Search for the cell housing the specified text and yield its (x, y) center coordinate. 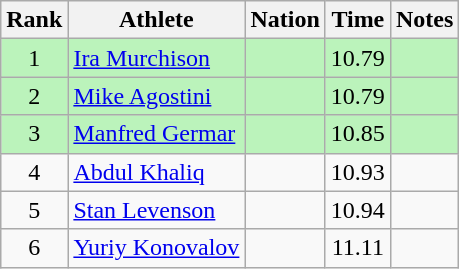
Mike Agostini (156, 96)
Athlete (156, 20)
3 (34, 134)
Stan Levenson (156, 210)
4 (34, 172)
2 (34, 96)
10.94 (358, 210)
1 (34, 58)
10.93 (358, 172)
Time (358, 20)
Manfred Germar (156, 134)
Yuriy Konovalov (156, 248)
5 (34, 210)
11.11 (358, 248)
Rank (34, 20)
Abdul Khaliq (156, 172)
Nation (285, 20)
Ira Murchison (156, 58)
6 (34, 248)
10.85 (358, 134)
Notes (424, 20)
